Locate the cell with the specified text and output its (X, Y) center coordinate. 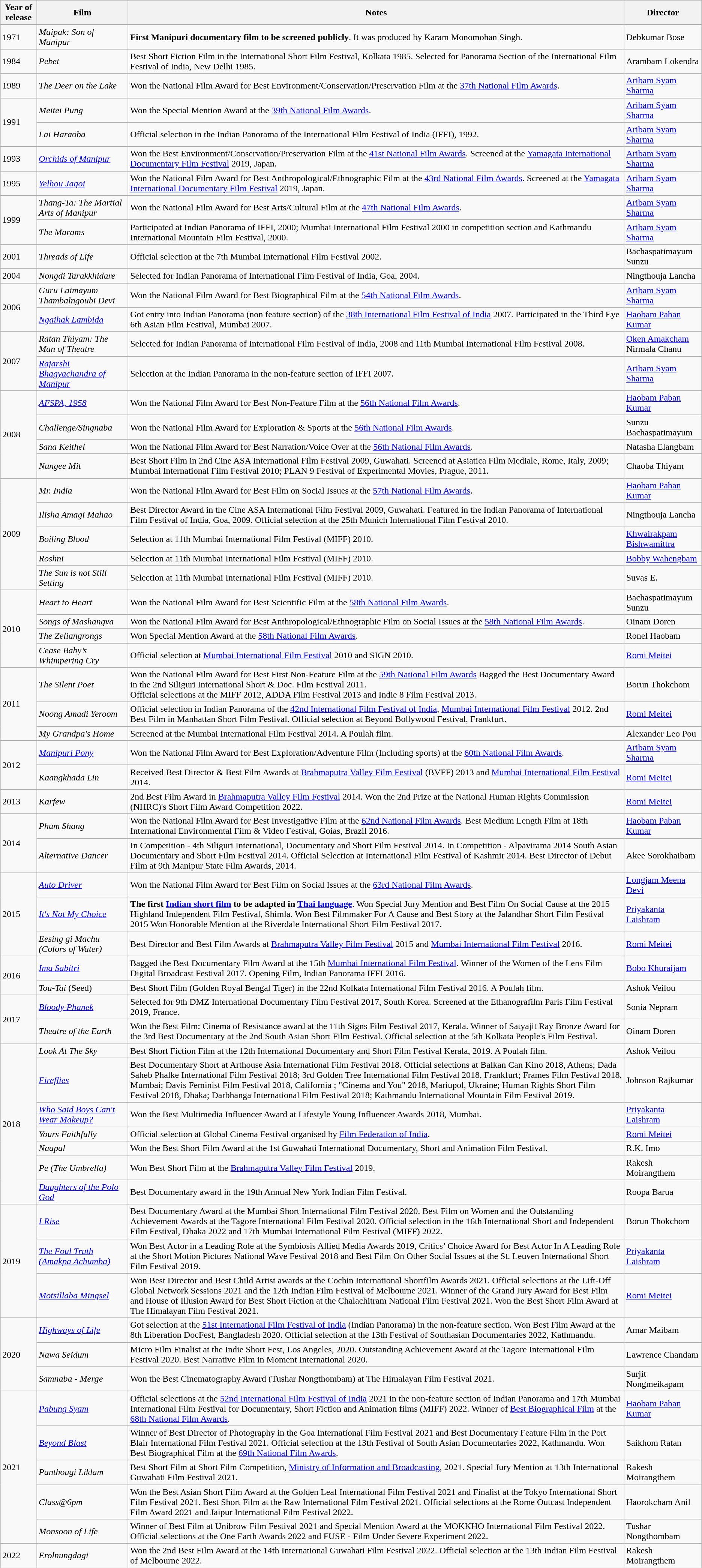
Selected for Indian Panorama of International Film Festival of India, Goa, 2004. (376, 276)
Official selection in the Indian Panorama of the International Film Festival of India (IFFI), 1992. (376, 134)
The Marams (82, 232)
The Silent Poet (82, 685)
Won the National Film Award for Best Non-Feature Film at the 56th National Film Awards. (376, 403)
Best Short Fiction Film at the 12th International Documentary and Short Film Festival Kerala, 2019. A Poulah film. (376, 1050)
Maipak: Son of Manipur (82, 37)
Won the National Film Award for Best Environment/Conservation/Preservation Film at the 37th National Film Awards. (376, 86)
Yelhou Jagoi (82, 183)
Monsoon of Life (82, 1532)
Motsillaba Mingsel (82, 1295)
Won the Special Mention Award at the 39th National Film Awards. (376, 110)
Challenge/Singnaba (82, 428)
1971 (19, 37)
Sunzu Bachaspatimayum (663, 428)
My Grandpa's Home (82, 734)
The Foul Truth (Amakpa Achumba) (82, 1256)
2019 (19, 1261)
Ronel Haobam (663, 636)
Roshni (82, 558)
Natasha Elangbam (663, 447)
Pabung Syam (82, 1408)
Selected for 9th DMZ International Documentary Film Festival 2017, South Korea. Screened at the Ethanografilm Paris Film Festival 2019, France. (376, 1007)
Yours Faithfully (82, 1134)
Daughters of the Polo God (82, 1192)
Theatre of the Earth (82, 1031)
Official selection at Global Cinema Festival organised by Film Federation of India. (376, 1134)
Lawrence Chandam (663, 1355)
The Deer on the Lake (82, 86)
Akee Sorokhaibam (663, 855)
Beyond Blast (82, 1443)
Surjit Nongmeikapam (663, 1379)
Won the National Film Award for Exploration & Sports at the 56th National Film Awards. (376, 428)
1999 (19, 220)
Songs of Mashangva (82, 621)
Roopa Barua (663, 1192)
Nongdi Tarakkhidare (82, 276)
Alexander Leo Pou (663, 734)
2012 (19, 765)
Erolnungdagi (82, 1556)
2009 (19, 534)
Won Special Mention Award at the 58th National Film Awards. (376, 636)
2011 (19, 704)
Best Director and Best Film Awards at Brahmaputra Valley Film Festival 2015 and Mumbai International Film Festival 2016. (376, 944)
Samnaba - Merge (82, 1379)
Orchids of Manipur (82, 159)
2022 (19, 1556)
Won the National Film Award for Best Exploration/Adventure Film (Including sports) at the 60th National Film Awards. (376, 753)
Kaangkhada Lin (82, 777)
2021 (19, 1467)
Khwairakpam Bishwamittra (663, 539)
Nawa Seidum (82, 1355)
Bloody Phanek (82, 1007)
Won Best Short Film at the Brahmaputra Valley Film Festival 2019. (376, 1168)
Heart to Heart (82, 602)
Pe (The Umbrella) (82, 1168)
Suvas E. (663, 578)
Auto Driver (82, 885)
Official selection at the 7th Mumbai International Film Festival 2002. (376, 257)
Manipuri Pony (82, 753)
Boiling Blood (82, 539)
The Sun is not Still Setting (82, 578)
Sonia Nepram (663, 1007)
Won the National Film Award for Best Scientific Film at the 58th National Film Awards. (376, 602)
Who Said Boys Can't Wear Makeup? (82, 1115)
2008 (19, 434)
Selection at the Indian Panorama in the non-feature section of IFFI 2007. (376, 374)
Oken AmakchamNirmala Chanu (663, 344)
Lai Haraoba (82, 134)
Ratan Thiyam: The Man of Theatre (82, 344)
Rajarshi Bhagyachandra of Manipur (82, 374)
Class@6pm (82, 1502)
Director (663, 13)
AFSPA, 1958 (82, 403)
Won the National Film Award for Best Film on Social Issues at the 57th National Film Awards. (376, 491)
Film (82, 13)
2016 (19, 975)
Eesing gi Machu (Colors of Water) (82, 944)
Arambam Lokendra (663, 62)
Bobby Wahengbam (663, 558)
Highways of Life (82, 1330)
Guru Laimayum Thambalngoubi Devi (82, 295)
Won the National Film Award for Best Anthropological/Ethnographic Film on Social Issues at the 58th National Film Awards. (376, 621)
Ngaihak Lambida (82, 320)
Karfew (82, 802)
Best Short Film (Golden Royal Bengal Tiger) in the 22nd Kolkata International Film Festival 2016. A Poulah film. (376, 987)
2015 (19, 914)
2014 (19, 843)
Best Documentary award in the 19th Annual New York Indian Film Festival. (376, 1192)
Received Best Director & Best Film Awards at Brahmaputra Valley Film Festival (BVFF) 2013 and Mumbai International Film Festival 2014. (376, 777)
Threads of Life (82, 257)
Pebet (82, 62)
2006 (19, 307)
Mr. India (82, 491)
Ilisha Amagi Mahao (82, 515)
Won the National Film Award for Best Biographical Film at the 54th National Film Awards. (376, 295)
Thang-Ta: The Martial Arts of Manipur (82, 208)
2004 (19, 276)
2010 (19, 629)
Cease Baby’s Whimpering Cry (82, 655)
Bobo Khuraijam (663, 968)
2013 (19, 802)
Look At The Sky (82, 1050)
Ima Sabitri (82, 968)
Saikhom Ratan (663, 1443)
Screened at the Mumbai International Film Festival 2014. A Poulah film. (376, 734)
Sana Keithel (82, 447)
Amar Maibam (663, 1330)
Won the Best Multimedia Influencer Award at Lifestyle Young Influencer Awards 2018, Mumbai. (376, 1115)
1993 (19, 159)
R.K. Imo (663, 1148)
Tushar Nongthombam (663, 1532)
2020 (19, 1355)
Naapal (82, 1148)
It's Not My Choice (82, 914)
I Rise (82, 1221)
Tou-Tai (Seed) (82, 987)
1995 (19, 183)
Official selection at Mumbai International Film Festival 2010 and SIGN 2010. (376, 655)
1989 (19, 86)
Debkumar Bose (663, 37)
Phum Shang (82, 826)
Won the National Film Award for Best Narration/Voice Over at the 56th National Film Awards. (376, 447)
Johnson Rajkumar (663, 1080)
Noong Amadi Yeroom (82, 714)
1991 (19, 122)
Year of release (19, 13)
Selected for Indian Panorama of International Film Festival of India, 2008 and 11th Mumbai International Film Festival 2008. (376, 344)
Won the National Film Award for Best Film on Social Issues at the 63rd National Film Awards. (376, 885)
Won the Best Short Film Award at the 1st Guwahati International Documentary, Short and Animation Film Festival. (376, 1148)
Longjam Meena Devi (663, 885)
2017 (19, 1019)
Nungee Mit (82, 466)
Meitei Pung (82, 110)
Won the National Film Award for Best Arts/Cultural Film at the 47th National Film Awards. (376, 208)
Chaoba Thiyam (663, 466)
2001 (19, 257)
Fireflies (82, 1080)
Panthougi Liklam (82, 1472)
Alternative Dancer (82, 855)
Notes (376, 13)
2007 (19, 362)
The Zeliangrongs (82, 636)
1984 (19, 62)
Won the Best Cinematography Award (Tushar Nongthombam) at The Himalayan Film Festival 2021. (376, 1379)
Haorokcham Anil (663, 1502)
2018 (19, 1124)
First Manipuri documentary film to be screened publicly. It was produced by Karam Monomohan Singh. (376, 37)
